Find where the given text appears and provide that cell's center as (X, Y) coordinate. 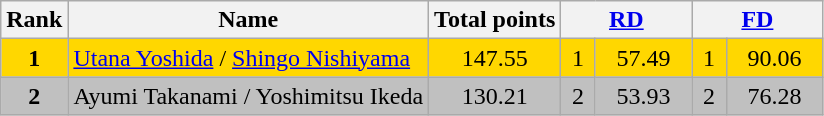
Name (248, 20)
Ayumi Takanami / Yoshimitsu Ikeda (248, 96)
Rank (34, 20)
147.55 (495, 58)
RD (626, 20)
FD (758, 20)
90.06 (774, 58)
53.93 (644, 96)
Utana Yoshida / Shingo Nishiyama (248, 58)
76.28 (774, 96)
57.49 (644, 58)
130.21 (495, 96)
Total points (495, 20)
